Return (x, y) of the center of cell containing provided text 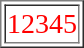
12345 (42, 24)
